Return [x, y] of the center of cell containing provided text 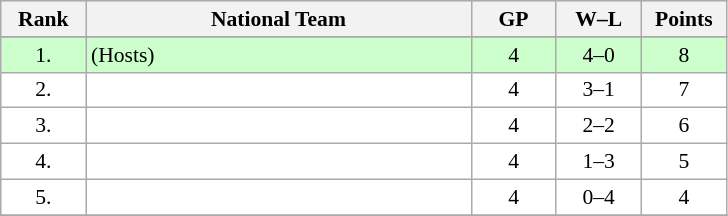
8 [684, 55]
W–L [598, 19]
5 [684, 162]
National Team [278, 19]
5. [44, 197]
6 [684, 126]
4–0 [598, 55]
(Hosts) [278, 55]
3–1 [598, 90]
Points [684, 19]
2. [44, 90]
4. [44, 162]
7 [684, 90]
0–4 [598, 197]
2–2 [598, 126]
1. [44, 55]
GP [514, 19]
3. [44, 126]
1–3 [598, 162]
Rank [44, 19]
